For the text-containing cell, return its midpoint in (x, y) coordinate format. 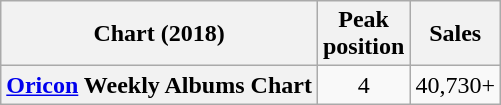
Chart (2018) (160, 34)
Sales (456, 34)
Peak position (363, 34)
Oricon Weekly Albums Chart (160, 85)
40,730+ (456, 85)
4 (363, 85)
